Detect which cell encompasses the target text, then output its [x, y] center coordinate. 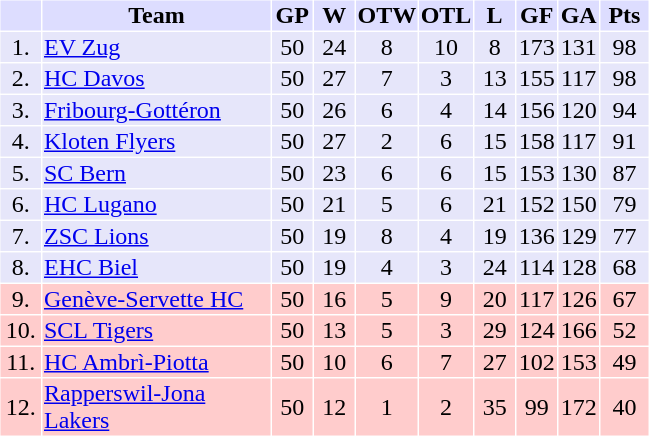
8. [20, 267]
136 [536, 236]
10. [20, 331]
23 [334, 173]
131 [578, 47]
126 [578, 299]
HC Davos [156, 79]
6. [20, 205]
152 [536, 205]
HC Ambrì-Piotta [156, 362]
GF [536, 15]
77 [624, 236]
94 [624, 110]
9 [446, 299]
1 [387, 406]
W [334, 15]
49 [624, 362]
GP [292, 15]
11. [20, 362]
2. [20, 79]
16 [334, 299]
26 [334, 110]
5. [20, 173]
ZSC Lions [156, 236]
130 [578, 173]
12 [334, 406]
Rapperswil-Jona Lakers [156, 406]
1. [20, 47]
20 [494, 299]
173 [536, 47]
Kloten Flyers [156, 141]
HC Lugano [156, 205]
14 [494, 110]
SCL Tigers [156, 331]
OTL [446, 15]
87 [624, 173]
156 [536, 110]
120 [578, 110]
Pts [624, 15]
L [494, 15]
79 [624, 205]
172 [578, 406]
Fribourg-Gottéron [156, 110]
52 [624, 331]
128 [578, 267]
166 [578, 331]
102 [536, 362]
12. [20, 406]
3. [20, 110]
EHC Biel [156, 267]
EV Zug [156, 47]
Genève-Servette HC [156, 299]
67 [624, 299]
SC Bern [156, 173]
35 [494, 406]
OTW [387, 15]
114 [536, 267]
40 [624, 406]
68 [624, 267]
9. [20, 299]
129 [578, 236]
7. [20, 236]
Team [156, 15]
155 [536, 79]
GA [578, 15]
99 [536, 406]
29 [494, 331]
158 [536, 141]
124 [536, 331]
150 [578, 205]
91 [624, 141]
4. [20, 141]
